Output the (X, Y) coordinate of the center of the cell containing the given text.  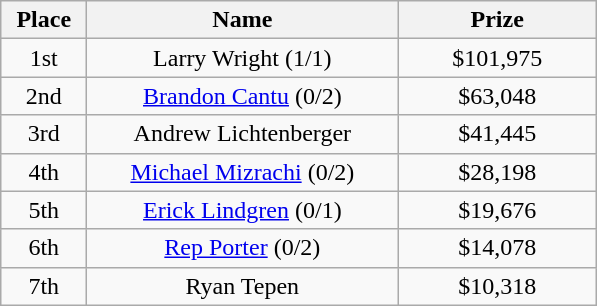
$63,048 (498, 96)
$41,445 (498, 134)
$14,078 (498, 248)
$28,198 (498, 172)
$19,676 (498, 210)
Andrew Lichtenberger (242, 134)
Michael Mizrachi (0/2) (242, 172)
$10,318 (498, 286)
Place (44, 20)
Name (242, 20)
Prize (498, 20)
5th (44, 210)
6th (44, 248)
Larry Wright (1/1) (242, 58)
$101,975 (498, 58)
Ryan Tepen (242, 286)
Rep Porter (0/2) (242, 248)
2nd (44, 96)
3rd (44, 134)
4th (44, 172)
Brandon Cantu (0/2) (242, 96)
Erick Lindgren (0/1) (242, 210)
7th (44, 286)
1st (44, 58)
